Capture the cell that displays the provided text and extract its (x, y) central coordinate. 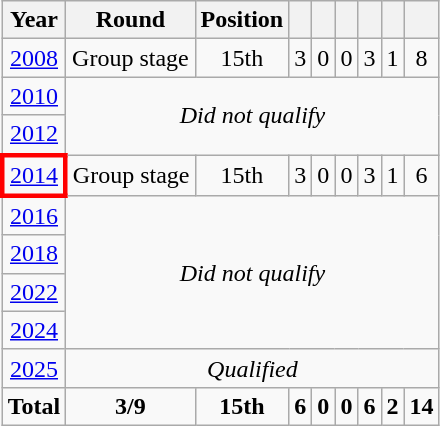
2024 (34, 330)
2022 (34, 292)
3/9 (130, 406)
2018 (34, 254)
2010 (34, 96)
2025 (34, 368)
2014 (34, 174)
Position (242, 20)
Qualified (252, 368)
8 (422, 58)
Year (34, 20)
2012 (34, 135)
Round (130, 20)
2016 (34, 216)
Total (34, 406)
14 (422, 406)
2 (392, 406)
2008 (34, 58)
